Extract the [x, y] coordinate from the center of the cell holding the provided text.  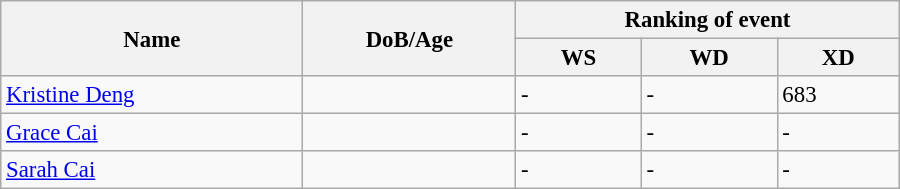
XD [838, 58]
Ranking of event [708, 20]
DoB/Age [410, 38]
Name [152, 38]
WS [579, 58]
Grace Cai [152, 133]
Sarah Cai [152, 170]
683 [838, 95]
Kristine Deng [152, 95]
WD [709, 58]
